Return the (X, Y) coordinate for the center point of the cell that contains the specified text.  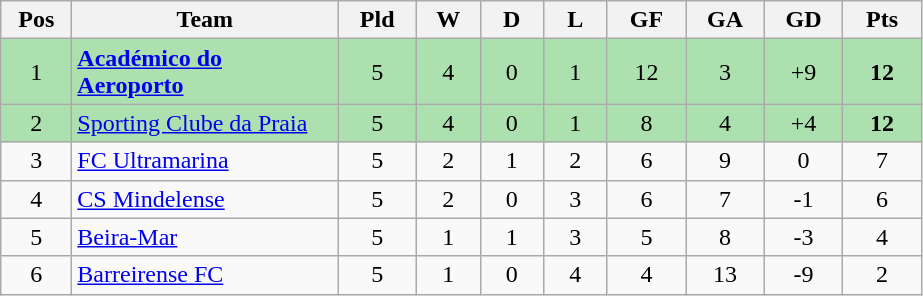
Académico do Aeroporto (205, 72)
D (512, 20)
Beira-Mar (205, 237)
Team (205, 20)
L (576, 20)
GD (804, 20)
9 (726, 161)
+9 (804, 72)
+4 (804, 123)
CS Mindelense (205, 199)
FC Ultramarina (205, 161)
Pos (36, 20)
Sporting Clube da Praia (205, 123)
-1 (804, 199)
GF (646, 20)
GA (726, 20)
-3 (804, 237)
Barreirense FC (205, 275)
Pld (378, 20)
Pts (882, 20)
-9 (804, 275)
13 (726, 275)
W (448, 20)
